Scan for the cell matching the given text and deliver its (x, y) coordinate at center. 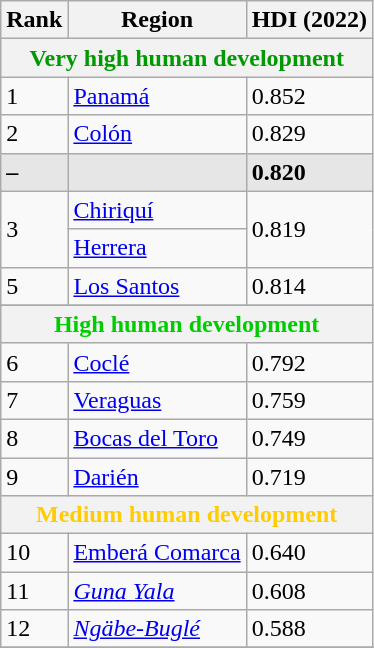
Region (157, 20)
0.640 (309, 553)
10 (34, 553)
Panamá (157, 96)
0.819 (309, 229)
Ngäbe-Buglé (157, 629)
Bocas del Toro (157, 438)
0.759 (309, 400)
6 (34, 362)
Los Santos (157, 286)
– (34, 172)
0.814 (309, 286)
0.829 (309, 134)
Guna Yala (157, 591)
0.820 (309, 172)
Darién (157, 477)
3 (34, 229)
Veraguas (157, 400)
Colón (157, 134)
Herrera (157, 248)
1 (34, 96)
Very high human development (187, 58)
Coclé (157, 362)
Chiriquí (157, 210)
8 (34, 438)
0.588 (309, 629)
Emberá Comarca (157, 553)
7 (34, 400)
0.852 (309, 96)
12 (34, 629)
11 (34, 591)
Rank (34, 20)
0.719 (309, 477)
9 (34, 477)
0.749 (309, 438)
5 (34, 286)
0.792 (309, 362)
2 (34, 134)
Medium human development (187, 515)
HDI (2022) (309, 20)
High human development (187, 324)
0.608 (309, 591)
